For the text-containing cell, return its midpoint in (x, y) coordinate format. 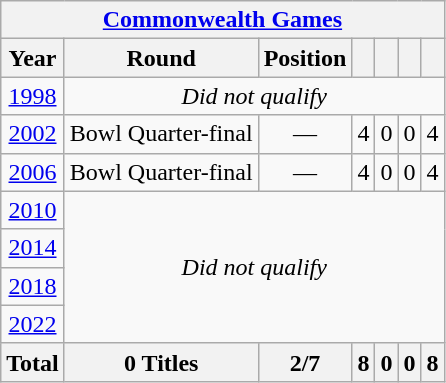
2018 (33, 286)
2002 (33, 134)
2022 (33, 324)
2/7 (305, 362)
Year (33, 58)
2014 (33, 248)
Round (161, 58)
Total (33, 362)
1998 (33, 96)
2010 (33, 210)
Commonwealth Games (222, 20)
2006 (33, 172)
Position (305, 58)
0 Titles (161, 362)
